Search for the cell housing the specified text and yield its [X, Y] center coordinate. 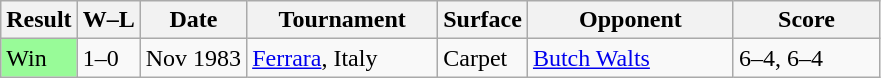
Opponent [630, 20]
1–0 [108, 58]
Carpet [483, 58]
Butch Walts [630, 58]
Nov 1983 [193, 58]
Tournament [342, 20]
Date [193, 20]
6–4, 6–4 [806, 58]
Result [39, 20]
Score [806, 20]
Surface [483, 20]
Ferrara, Italy [342, 58]
W–L [108, 20]
Win [39, 58]
